Provide the (x, y) coordinate of the cell's center where the given text is located.  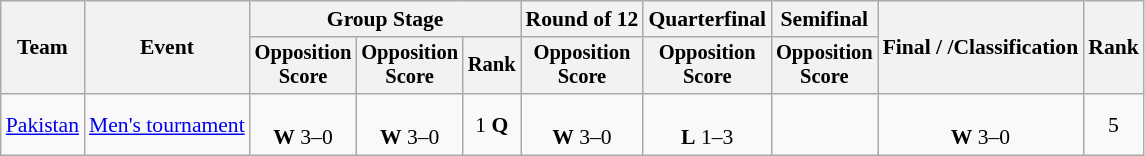
Pakistan (42, 124)
Men's tournament (167, 124)
Team (42, 48)
Group Stage (386, 19)
1 Q (492, 124)
Final / /Classification (981, 48)
Round of 12 (582, 19)
Semifinal (824, 19)
5 (1114, 124)
L 1–3 (707, 124)
Quarterfinal (707, 19)
Event (167, 48)
